Provide the (x, y) coordinate of the cell's center where the given text is located.  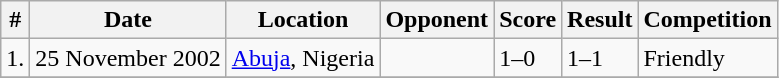
25 November 2002 (128, 58)
Friendly (708, 58)
Score (528, 20)
1. (16, 58)
Competition (708, 20)
# (16, 20)
1–1 (600, 58)
Date (128, 20)
Result (600, 20)
1–0 (528, 58)
Abuja, Nigeria (303, 58)
Opponent (437, 20)
Location (303, 20)
